Output the (X, Y) coordinate of the center of the cell containing the given text.  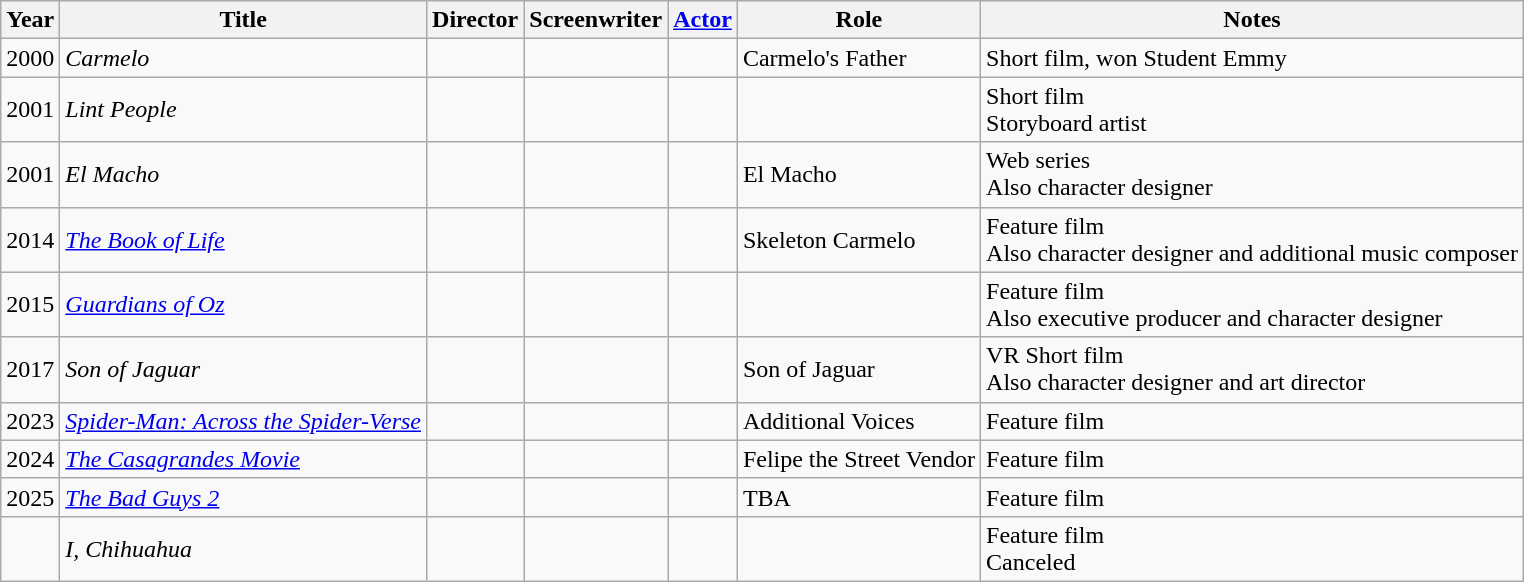
The Casagrandes Movie (244, 459)
Guardians of Oz (244, 304)
Short filmStoryboard artist (1252, 110)
Feature filmAlso executive producer and character designer (1252, 304)
Screenwriter (596, 20)
VR Short filmAlso character designer and art director (1252, 370)
Actor (703, 20)
TBA (858, 497)
2024 (30, 459)
2015 (30, 304)
Short film, won Student Emmy (1252, 58)
Carmelo's Father (858, 58)
The Book of Life (244, 240)
Director (476, 20)
2017 (30, 370)
Feature filmCanceled (1252, 548)
Title (244, 20)
Felipe the Street Vendor (858, 459)
Year (30, 20)
Lint People (244, 110)
2025 (30, 497)
2014 (30, 240)
Web seriesAlso character designer (1252, 174)
Notes (1252, 20)
Role (858, 20)
Feature filmAlso character designer and additional music composer (1252, 240)
The Bad Guys 2 (244, 497)
Carmelo (244, 58)
I, Chihuahua (244, 548)
Spider-Man: Across the Spider-Verse (244, 421)
Skeleton Carmelo (858, 240)
Additional Voices (858, 421)
2023 (30, 421)
2000 (30, 58)
